From the cell containing the given text, extract its center point as (X, Y) coordinate. 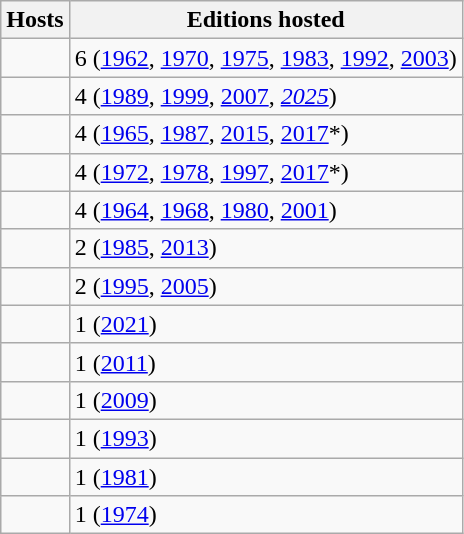
1 (1981) (266, 477)
2 (1995, 2005) (266, 286)
1 (1974) (266, 515)
1 (2021) (266, 324)
4 (1965, 1987, 2015, 2017*) (266, 134)
6 (1962, 1970, 1975, 1983, 1992, 2003) (266, 58)
4 (1964, 1968, 1980, 2001) (266, 210)
4 (1989, 1999, 2007, 2025) (266, 96)
1 (2009) (266, 400)
Editions hosted (266, 20)
Hosts (35, 20)
4 (1972, 1978, 1997, 2017*) (266, 172)
1 (1993) (266, 438)
1 (2011) (266, 362)
2 (1985, 2013) (266, 248)
